Capture the cell that displays the provided text and extract its [x, y] central coordinate. 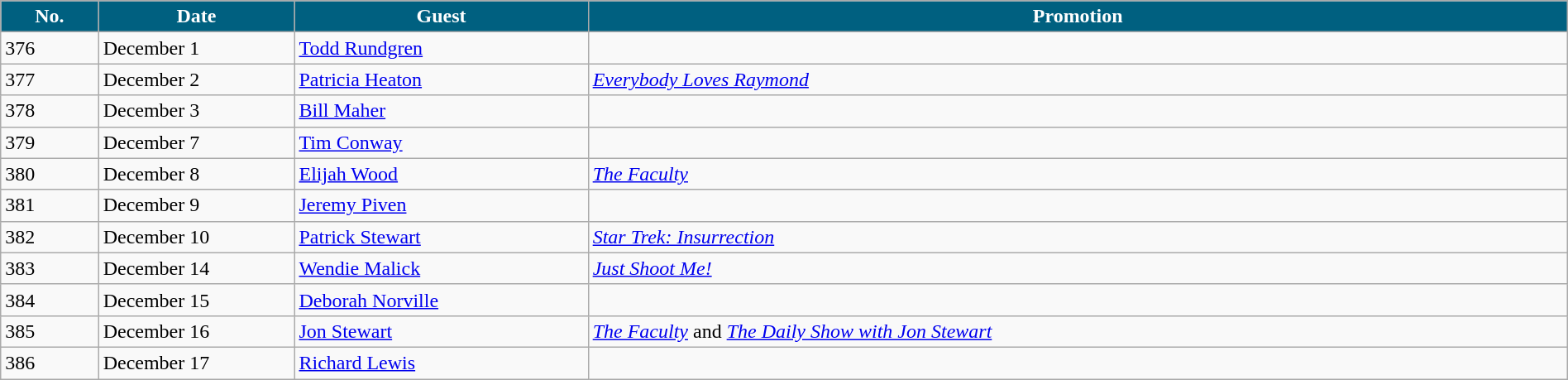
Elijah Wood [442, 174]
384 [50, 300]
December 3 [197, 111]
381 [50, 205]
Date [197, 17]
No. [50, 17]
Everybody Loves Raymond [1078, 79]
December 8 [197, 174]
Jeremy Piven [442, 205]
December 10 [197, 237]
380 [50, 174]
376 [50, 48]
December 9 [197, 205]
Wendie Malick [442, 268]
Richard Lewis [442, 363]
Promotion [1078, 17]
December 16 [197, 331]
Tim Conway [442, 142]
385 [50, 331]
Todd Rundgren [442, 48]
383 [50, 268]
The Faculty [1078, 174]
377 [50, 79]
Jon Stewart [442, 331]
December 2 [197, 79]
December 7 [197, 142]
Patrick Stewart [442, 237]
386 [50, 363]
December 17 [197, 363]
December 15 [197, 300]
Star Trek: Insurrection [1078, 237]
December 14 [197, 268]
Deborah Norville [442, 300]
382 [50, 237]
The Faculty and The Daily Show with Jon Stewart [1078, 331]
378 [50, 111]
Bill Maher [442, 111]
December 1 [197, 48]
379 [50, 142]
Patricia Heaton [442, 79]
Guest [442, 17]
Just Shoot Me! [1078, 268]
